Search for the cell housing the specified text and yield its (x, y) center coordinate. 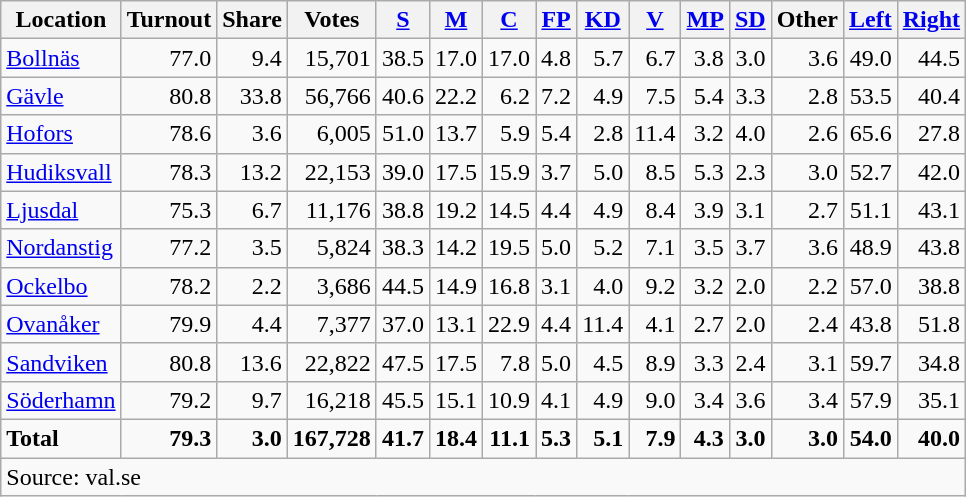
49.0 (870, 58)
45.5 (402, 400)
33.8 (252, 96)
40.6 (402, 96)
Hofors (61, 134)
9.7 (252, 400)
4.5 (603, 362)
Bollnäs (61, 58)
6.2 (510, 96)
53.5 (870, 96)
3.9 (705, 210)
7.9 (655, 438)
Turnout (169, 20)
2.6 (807, 134)
54.0 (870, 438)
18.4 (456, 438)
13.7 (456, 134)
78.6 (169, 134)
15,701 (332, 58)
Nordanstig (61, 248)
KD (603, 20)
78.3 (169, 172)
8.9 (655, 362)
40.0 (931, 438)
15.9 (510, 172)
16.8 (510, 286)
FP (556, 20)
MP (705, 20)
167,728 (332, 438)
Right (931, 20)
Location (61, 20)
13.6 (252, 362)
14.5 (510, 210)
Source: val.se (484, 477)
22,153 (332, 172)
Share (252, 20)
40.4 (931, 96)
43.1 (931, 210)
59.7 (870, 362)
15.1 (456, 400)
19.2 (456, 210)
6,005 (332, 134)
14.9 (456, 286)
2.3 (750, 172)
39.0 (402, 172)
5.1 (603, 438)
77.2 (169, 248)
22.9 (510, 324)
7.8 (510, 362)
V (655, 20)
S (402, 20)
34.8 (931, 362)
3.8 (705, 58)
77.0 (169, 58)
75.3 (169, 210)
7.5 (655, 96)
M (456, 20)
79.2 (169, 400)
41.7 (402, 438)
37.0 (402, 324)
10.9 (510, 400)
14.2 (456, 248)
16,218 (332, 400)
65.6 (870, 134)
Other (807, 20)
7,377 (332, 324)
5.9 (510, 134)
5.2 (603, 248)
SD (750, 20)
Ljusdal (61, 210)
Sandviken (61, 362)
7.2 (556, 96)
7.1 (655, 248)
27.8 (931, 134)
C (510, 20)
22.2 (456, 96)
Ovanåker (61, 324)
48.9 (870, 248)
13.2 (252, 172)
11.1 (510, 438)
79.3 (169, 438)
79.9 (169, 324)
22,822 (332, 362)
3,686 (332, 286)
11,176 (332, 210)
56,766 (332, 96)
78.2 (169, 286)
9.0 (655, 400)
5.7 (603, 58)
57.9 (870, 400)
52.7 (870, 172)
Left (870, 20)
Total (61, 438)
35.1 (931, 400)
51.0 (402, 134)
57.0 (870, 286)
47.5 (402, 362)
9.4 (252, 58)
51.1 (870, 210)
4.8 (556, 58)
19.5 (510, 248)
Ockelbo (61, 286)
5,824 (332, 248)
Gävle (61, 96)
Hudiksvall (61, 172)
42.0 (931, 172)
13.1 (456, 324)
Votes (332, 20)
Söderhamn (61, 400)
9.2 (655, 286)
38.3 (402, 248)
8.5 (655, 172)
4.3 (705, 438)
38.5 (402, 58)
8.4 (655, 210)
51.8 (931, 324)
